Find where the given text appears and provide that cell's center as (X, Y) coordinate. 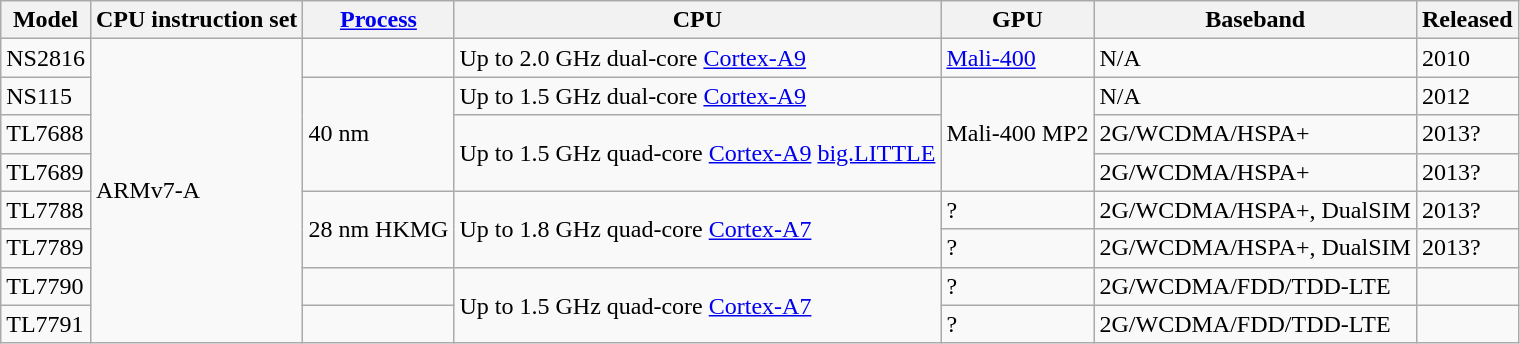
TL7688 (46, 134)
NS2816 (46, 58)
Up to 1.5 GHz quad-core Cortex-A9 big.LITTLE (698, 153)
CPU instruction set (196, 20)
TL7790 (46, 286)
TL7789 (46, 248)
Mali-400 MP2 (1018, 134)
Up to 1.8 GHz quad-core Cortex-A7 (698, 229)
Process (378, 20)
Mali-400 (1018, 58)
2012 (1467, 96)
Up to 2.0 GHz dual-core Cortex-A9 (698, 58)
ARMv7-A (196, 191)
CPU (698, 20)
TL7689 (46, 172)
NS115 (46, 96)
TL7788 (46, 210)
TL7791 (46, 324)
2010 (1467, 58)
28 nm HKMG (378, 229)
Up to 1.5 GHz quad-core Cortex-A7 (698, 305)
Released (1467, 20)
40 nm (378, 134)
Baseband (1255, 20)
Up to 1.5 GHz dual-core Cortex-A9 (698, 96)
Model (46, 20)
GPU (1018, 20)
